Output the [x, y] coordinate of the center of the cell containing the given text.  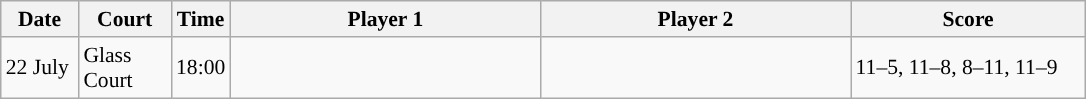
11–5, 11–8, 8–11, 11–9 [968, 68]
Time [200, 19]
Date [40, 19]
18:00 [200, 68]
Player 1 [385, 19]
Court [124, 19]
Player 2 [695, 19]
Score [968, 19]
22 July [40, 68]
Glass Court [124, 68]
